Identify which cell holds the provided text, then report its [X, Y] central coordinate. 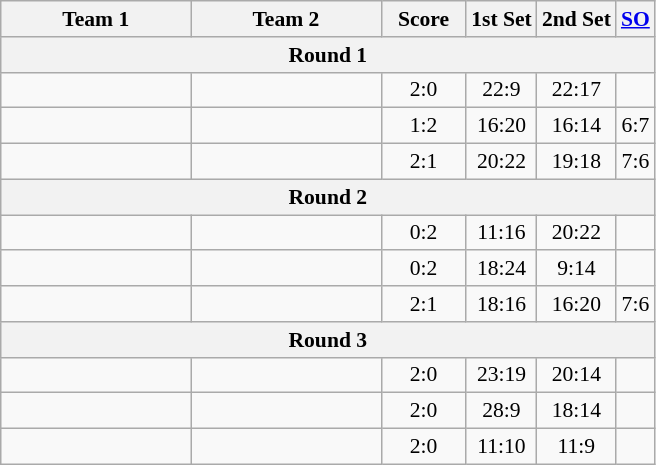
11:10 [502, 447]
22:17 [576, 90]
20:14 [576, 375]
Team 1 [96, 19]
18:16 [502, 304]
6:7 [636, 126]
Round 2 [328, 197]
11:9 [576, 447]
SO [636, 19]
Score [424, 19]
16:14 [576, 126]
9:14 [576, 269]
1:2 [424, 126]
18:24 [502, 269]
1st Set [502, 19]
11:16 [502, 233]
19:18 [576, 162]
18:14 [576, 411]
Round 1 [328, 55]
Team 2 [286, 19]
23:19 [502, 375]
22:9 [502, 90]
Round 3 [328, 340]
2nd Set [576, 19]
28:9 [502, 411]
